Pinpoint the cell where the given text exists, returning its (X, Y) midpoint coordinate. 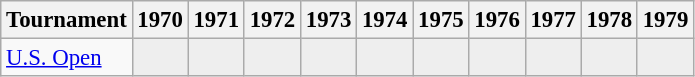
1971 (216, 20)
1975 (441, 20)
1978 (609, 20)
U.S. Open (66, 58)
1972 (272, 20)
1974 (385, 20)
Tournament (66, 20)
1970 (160, 20)
1977 (553, 20)
1979 (665, 20)
1973 (328, 20)
1976 (497, 20)
